For the text-containing cell, return its midpoint in (x, y) coordinate format. 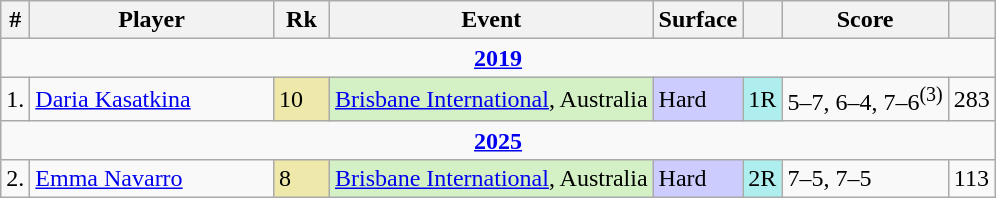
5–7, 6–4, 7–6(3) (865, 100)
10 (301, 100)
2R (762, 178)
1. (16, 100)
283 (972, 100)
Player (152, 20)
Daria Kasatkina (152, 100)
2019 (498, 58)
2. (16, 178)
Rk (301, 20)
Emma Navarro (152, 178)
Score (865, 20)
1R (762, 100)
2025 (498, 140)
8 (301, 178)
Event (491, 20)
# (16, 20)
113 (972, 178)
7–5, 7–5 (865, 178)
Surface (698, 20)
